Search for the cell housing the specified text and yield its [X, Y] center coordinate. 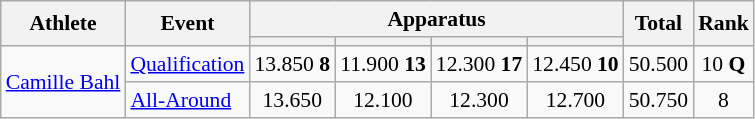
12.700 [575, 100]
50.500 [658, 64]
12.300 [479, 100]
Total [658, 24]
Event [187, 24]
All-Around [187, 100]
Athlete [64, 24]
11.900 13 [383, 64]
Camille Bahl [64, 82]
Qualification [187, 64]
13.650 [292, 100]
12.450 10 [575, 64]
12.100 [383, 100]
8 [724, 100]
50.750 [658, 100]
13.850 8 [292, 64]
Apparatus [436, 19]
10 Q [724, 64]
Rank [724, 24]
12.300 17 [479, 64]
